Find where the given text appears and provide that cell's center as [X, Y] coordinate. 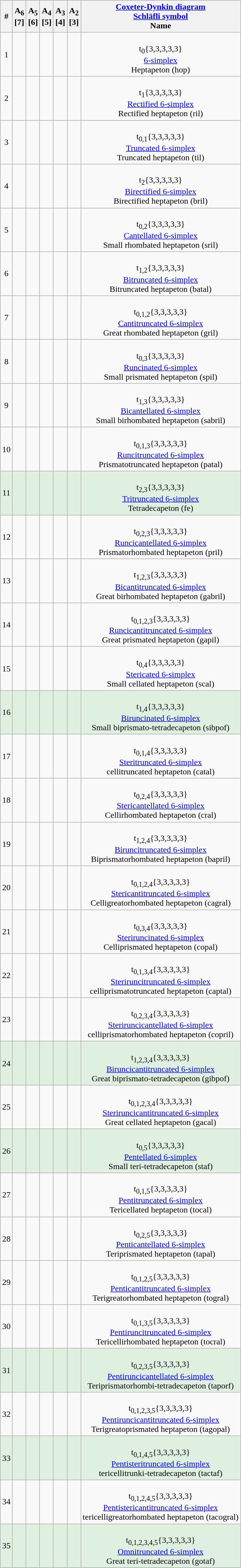
Coxeter-Dynkin diagramSchläfli symbolName [161, 16]
t0,1,2,4{3,3,3,3,3}Stericantitruncated 6-simplexCelligreatorhombated heptapeton (cagral) [161, 887]
23 [6, 1019]
4 [6, 186]
t0,1,2,3,4{3,3,3,3,3}Steriruncicantitruncated 6-simplexGreat cellated heptapeton (gacal) [161, 1107]
t1,2,4{3,3,3,3,3}Biruncitruncated 6-simplexBiprismatorhombated heptapeton (bapril) [161, 844]
t0,1,3,4{3,3,3,3,3}Steriruncitruncated 6-simplexcelliprismatotruncated heptapeton (captal) [161, 976]
t0,2,3{3,3,3,3,3}Runcicantellated 6-simplexPrismatorhombated heptapeton (pril) [161, 537]
18 [6, 800]
14 [6, 624]
11 [6, 493]
t0,1{3,3,3,3,3}Truncated 6-simplexTruncated heptapeton (til) [161, 142]
t0,1,3,5{3,3,3,3,3}Pentiruncitruncated 6-simplexTericellirhombated heptapeton (tocral) [161, 1326]
t0,1,4,5{3,3,3,3,3}Pentisteritruncated 6-simplextericellitrunki-tetradecapeton (tactaf) [161, 1458]
25 [6, 1107]
# [6, 16]
26 [6, 1151]
6 [6, 274]
27 [6, 1195]
t1,3{3,3,3,3,3}Bicantellated 6-simplexSmall birhombated heptapeton (sabril) [161, 405]
t0,1,2,5{3,3,3,3,3}Penticantitruncated 6-simplexTerigreatorhombated heptapeton (togral) [161, 1282]
t0,1,2,3,5{3,3,3,3,3}Pentiruncicantitruncated 6-simplexTerigreatoprismated heptapeton (tagopal) [161, 1414]
2 [6, 98]
20 [6, 887]
29 [6, 1282]
31 [6, 1370]
t1{3,3,3,3,3}Rectified 6-simplexRectified heptapeton (ril) [161, 98]
21 [6, 931]
t0,1,4{3,3,3,3,3}Steritruncated 6-simplexcellitruncated heptapeton (catal) [161, 756]
34 [6, 1502]
7 [6, 318]
t2,3{3,3,3,3,3}Tritruncated 6-simplexTetradecapeton (fe) [161, 493]
t1,2,3,4{3,3,3,3,3}Biruncicantitruncated 6-simplexGreat biprismato-tetradecapeton (gibpof) [161, 1063]
t1,4{3,3,3,3,3}Biruncinated 6-simplexSmall biprismato-tetradecapeton (sibpof) [161, 712]
9 [6, 405]
t0{3,3,3,3,3}6-simplexHeptapeton (hop) [161, 55]
8 [6, 361]
28 [6, 1239]
t0,1,5{3,3,3,3,3}Pentitruncated 6-simplexTericellated heptapeton (tocal) [161, 1195]
1 [6, 55]
t0,3{3,3,3,3,3}Runcinated 6-simplexSmall prismated heptapeton (spil) [161, 361]
35 [6, 1545]
A5[6] [33, 16]
t0,2,3,5{3,3,3,3,3}Pentiruncicantellated 6-simplexTeriprismatorhombi-tetradecapeton (taporf) [161, 1370]
13 [6, 581]
t0,2,4{3,3,3,3,3}Stericantellated 6-simplexCellirhombated heptapeton (cral) [161, 800]
t0,1,2,3{3,3,3,3,3}Runcicantitruncated 6-simplexGreat prismated heptapeton (gapil) [161, 624]
A3[4] [60, 16]
t1,2,3{3,3,3,3,3}Bicantitruncated 6-simplexGreat birhombated heptapeton (gabril) [161, 581]
33 [6, 1458]
t0,1,2{3,3,3,3,3}Cantitruncated 6-simplexGreat rhombated heptapeton (gril) [161, 318]
t0,2,3,4{3,3,3,3,3}Steriruncicantellated 6-simplexcelliprismatorhombated heptapeton (copril) [161, 1019]
17 [6, 756]
32 [6, 1414]
12 [6, 537]
22 [6, 976]
t0,5{3,3,3,3,3}Pentellated 6-simplexSmall teri-tetradecapeton (staf) [161, 1151]
3 [6, 142]
10 [6, 449]
t0,4{3,3,3,3,3}Stericated 6-simplexSmall cellated heptapeton (scal) [161, 668]
t0,3,4{3,3,3,3,3}Steriruncinated 6-simplexCelliprismated heptapeton (copal) [161, 931]
30 [6, 1326]
19 [6, 844]
A2[3] [74, 16]
t0,1,2,3,4,5{3,3,3,3,3}Omnitruncated 6-simplexGreat teri-tetradecapeton (gotaf) [161, 1545]
15 [6, 668]
t0,1,3{3,3,3,3,3}Runcitruncated 6-simplexPrismatotruncated heptapeton (patal) [161, 449]
t0,2,5{3,3,3,3,3}Penticantellated 6-simplexTeriprismated heptapeton (tapal) [161, 1239]
24 [6, 1063]
5 [6, 230]
A4[5] [47, 16]
t0,2{3,3,3,3,3}Cantellated 6-simplexSmall rhombated heptapeton (sril) [161, 230]
A6[7] [20, 16]
t2{3,3,3,3,3}Birectified 6-simplexBirectified heptapeton (bril) [161, 186]
16 [6, 712]
t0,1,2,4,5{3,3,3,3,3}Pentistericantitruncated 6-simplextericelligreatorhombated heptapeton (tacogral) [161, 1502]
t1,2{3,3,3,3,3}Bitruncated 6-simplexBitruncated heptapeton (batal) [161, 274]
